Return the (X, Y) coordinate for the center point of the cell that contains the specified text.  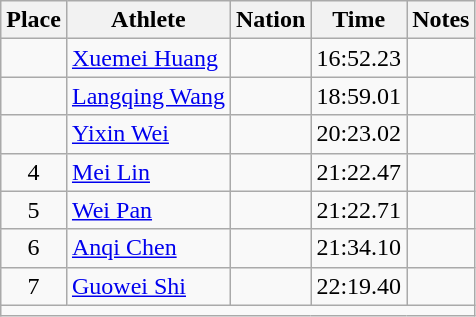
Anqi Chen (148, 248)
21:22.47 (359, 172)
Time (359, 20)
5 (34, 210)
4 (34, 172)
Nation (270, 20)
Xuemei Huang (148, 58)
22:19.40 (359, 286)
18:59.01 (359, 96)
Langqing Wang (148, 96)
21:34.10 (359, 248)
Mei Lin (148, 172)
21:22.71 (359, 210)
6 (34, 248)
Yixin Wei (148, 134)
16:52.23 (359, 58)
Notes (441, 20)
Guowei Shi (148, 286)
Place (34, 20)
7 (34, 286)
Wei Pan (148, 210)
Athlete (148, 20)
20:23.02 (359, 134)
